From the cell containing the given text, extract its center point as (x, y) coordinate. 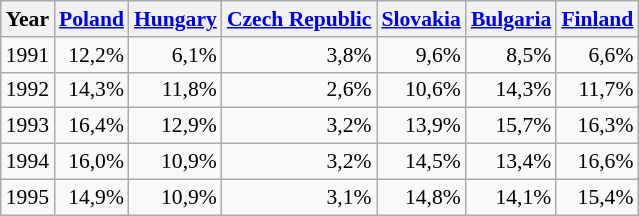
3,1% (300, 197)
14,5% (420, 162)
14,1% (511, 197)
1991 (28, 55)
15,7% (511, 126)
14,9% (92, 197)
Finland (597, 19)
Slovakia (420, 19)
1995 (28, 197)
8,5% (511, 55)
6,1% (176, 55)
3,8% (300, 55)
9,6% (420, 55)
16,0% (92, 162)
13,4% (511, 162)
11,7% (597, 90)
16,3% (597, 126)
14,8% (420, 197)
1994 (28, 162)
13,9% (420, 126)
1993 (28, 126)
Year (28, 19)
15,4% (597, 197)
6,6% (597, 55)
16,6% (597, 162)
2,6% (300, 90)
Poland (92, 19)
Czech Republic (300, 19)
11,8% (176, 90)
Bulgaria (511, 19)
Hungary (176, 19)
12,9% (176, 126)
16,4% (92, 126)
10,6% (420, 90)
1992 (28, 90)
12,2% (92, 55)
